Return the (x, y) coordinate for the center point of the cell that contains the specified text.  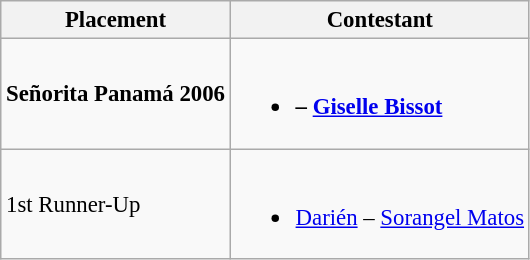
Placement (116, 20)
1st Runner-Up (116, 204)
Señorita Panamá 2006 (116, 94)
Darién – Sorangel Matos (380, 204)
Contestant (380, 20)
– Giselle Bissot (380, 94)
